Detect which cell encompasses the target text, then output its (x, y) center coordinate. 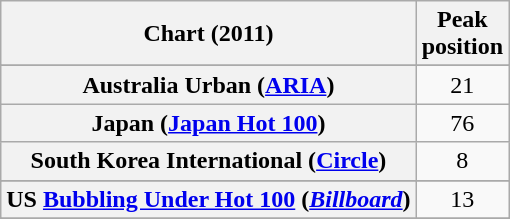
US Bubbling Under Hot 100 (Billboard) (208, 199)
13 (462, 199)
Australia Urban (ARIA) (208, 85)
76 (462, 123)
Japan (Japan Hot 100) (208, 123)
21 (462, 85)
Peakposition (462, 34)
Chart (2011) (208, 34)
South Korea International (Circle) (208, 161)
8 (462, 161)
